Capture the cell that displays the provided text and extract its (x, y) central coordinate. 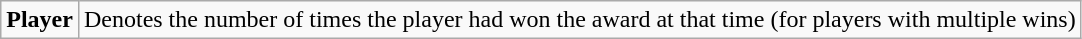
Player (40, 20)
Denotes the number of times the player had won the award at that time (for players with multiple wins) (580, 20)
